Scan for the cell matching the given text and deliver its (x, y) coordinate at center. 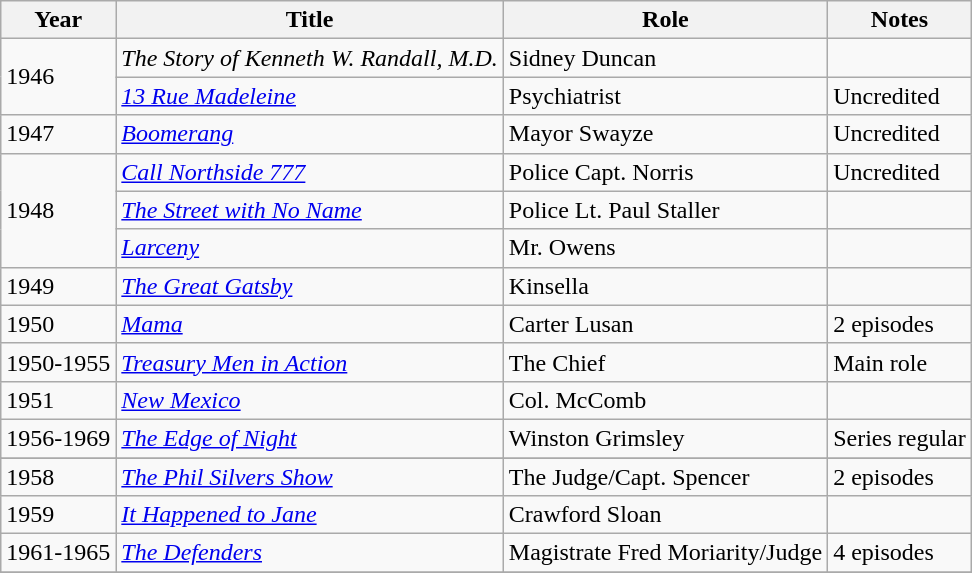
4 episodes (900, 553)
Magistrate Fred Moriarity/Judge (665, 553)
1948 (58, 210)
Notes (900, 20)
Title (310, 20)
Call Northside 777 (310, 172)
1961-1965 (58, 553)
The Judge/Capt. Spencer (665, 477)
The Chief (665, 362)
New Mexico (310, 400)
Main role (900, 362)
Mama (310, 324)
Police Lt. Paul Staller (665, 210)
The Phil Silvers Show (310, 477)
Crawford Sloan (665, 515)
The Edge of Night (310, 438)
1958 (58, 477)
Kinsella (665, 286)
1946 (58, 77)
1949 (58, 286)
Mayor Swayze (665, 134)
13 Rue Madeleine (310, 96)
Larceny (310, 248)
Carter Lusan (665, 324)
Role (665, 20)
Year (58, 20)
Mr. Owens (665, 248)
1959 (58, 515)
1950-1955 (58, 362)
1956-1969 (58, 438)
Sidney Duncan (665, 58)
1951 (58, 400)
1947 (58, 134)
It Happened to Jane (310, 515)
The Defenders (310, 553)
1950 (58, 324)
The Story of Kenneth W. Randall, M.D. (310, 58)
Winston Grimsley (665, 438)
Col. McComb (665, 400)
The Great Gatsby (310, 286)
Series regular (900, 438)
Boomerang (310, 134)
Treasury Men in Action (310, 362)
Police Capt. Norris (665, 172)
The Street with No Name (310, 210)
Psychiatrist (665, 96)
